Search for the cell housing the specified text and yield its [X, Y] center coordinate. 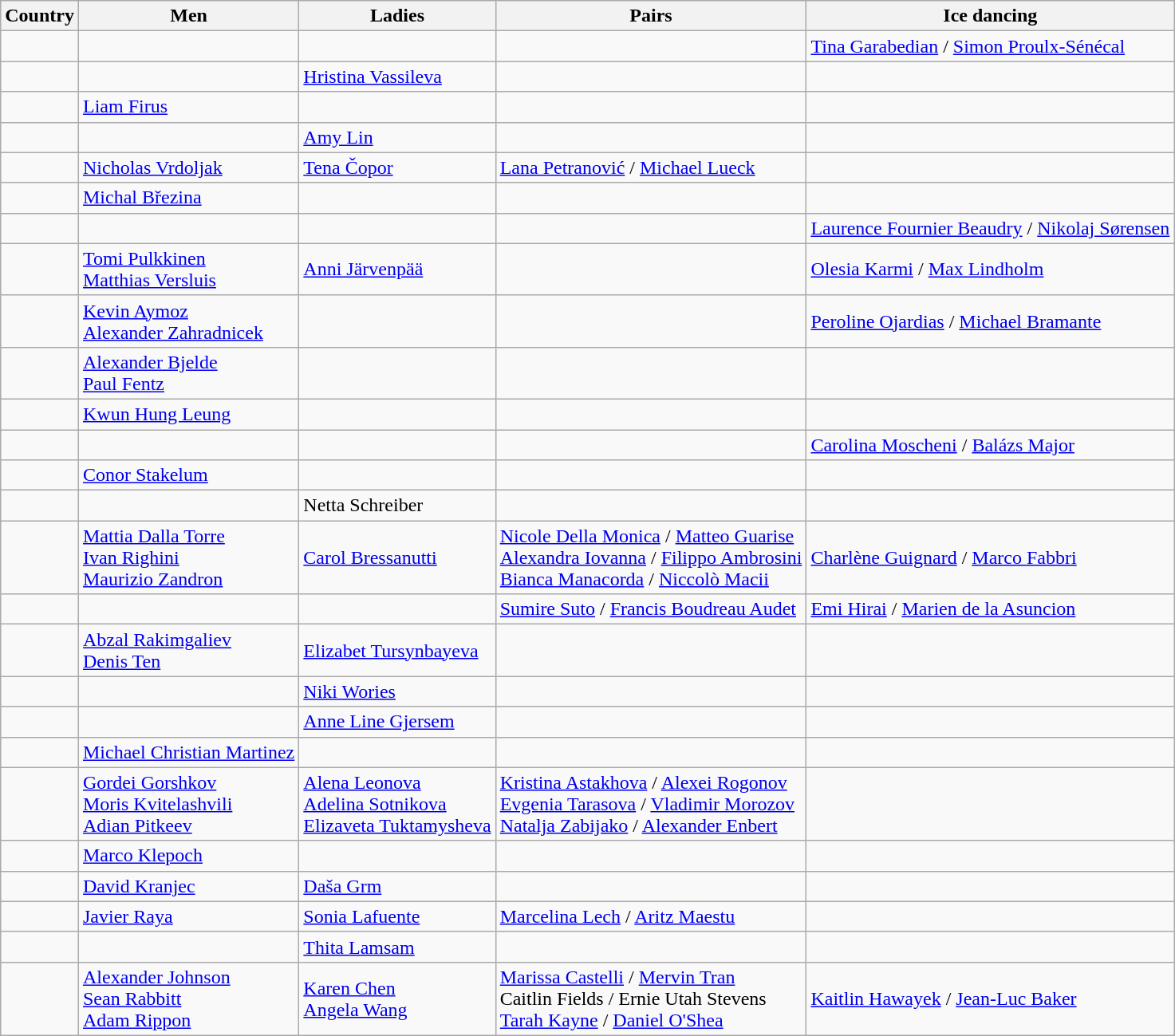
Tena Čopor [397, 167]
Sonia Lafuente [397, 916]
Nicole Della Monica / Matteo Guarise Alexandra Iovanna / Filippo Ambrosini Bianca Manacorda / Niccolò Macii [651, 557]
Elizabet Tursynbayeva [397, 651]
Hristina Vassileva [397, 77]
Abzal Rakimgaliev Denis Ten [188, 651]
Carol Bressanutti [397, 557]
Tina Garabedian / Simon Proulx-Sénécal [991, 46]
Anni Järvenpää [397, 270]
Kwun Hung Leung [188, 414]
Laurence Fournier Beaudry / Nikolaj Sørensen [991, 228]
Conor Stakelum [188, 475]
Sumire Suto / Francis Boudreau Audet [651, 609]
Liam Firus [188, 107]
Ice dancing [991, 16]
Marcelina Lech / Aritz Maestu [651, 916]
Emi Hirai / Marien de la Asuncion [991, 609]
Michal Březina [188, 198]
Country [40, 16]
Alexander Johnson Sean Rabbitt Adam Rippon [188, 999]
Thita Lamsam [397, 947]
Daša Grm [397, 886]
Amy Lin [397, 137]
Michael Christian Martinez [188, 752]
Marissa Castelli / Mervin Tran Caitlin Fields / Ernie Utah Stevens Tarah Kayne / Daniel O'Shea [651, 999]
Tomi Pulkkinen Matthias Versluis [188, 270]
Gordei Gorshkov Moris Kvitelashvili Adian Pitkeev [188, 804]
Peroline Ojardias / Michael Bramante [991, 321]
Javier Raya [188, 916]
Netta Schreiber [397, 506]
Mattia Dalla Torre Ivan Righini Maurizio Zandron [188, 557]
Karen Chen Angela Wang [397, 999]
Olesia Karmi / Max Lindholm [991, 270]
Lana Petranović / Michael Lueck [651, 167]
Marco Klepoch [188, 856]
Kaitlin Hawayek / Jean-Luc Baker [991, 999]
Anne Line Gjersem [397, 722]
Nicholas Vrdoljak [188, 167]
Ladies [397, 16]
Niki Wories [397, 691]
Pairs [651, 16]
Carolina Moscheni / Balázs Major [991, 444]
Men [188, 16]
Kevin Aymoz Alexander Zahradnicek [188, 321]
Kristina Astakhova / Alexei Rogonov Evgenia Tarasova / Vladimir Morozov Natalja Zabijako / Alexander Enbert [651, 804]
Charlène Guignard / Marco Fabbri [991, 557]
Alena Leonova Adelina Sotnikova Elizaveta Tuktamysheva [397, 804]
David Kranjec [188, 886]
Alexander Bjelde Paul Fentz [188, 373]
